For the text-containing cell, return its midpoint in [X, Y] coordinate format. 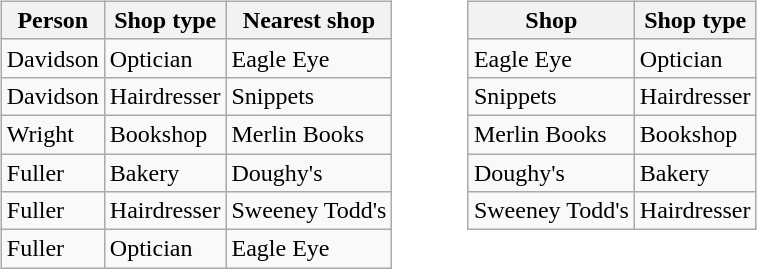
Wright [52, 134]
Shop [551, 20]
Person [52, 20]
Nearest shop [309, 20]
